Detect which cell encompasses the target text, then output its [x, y] center coordinate. 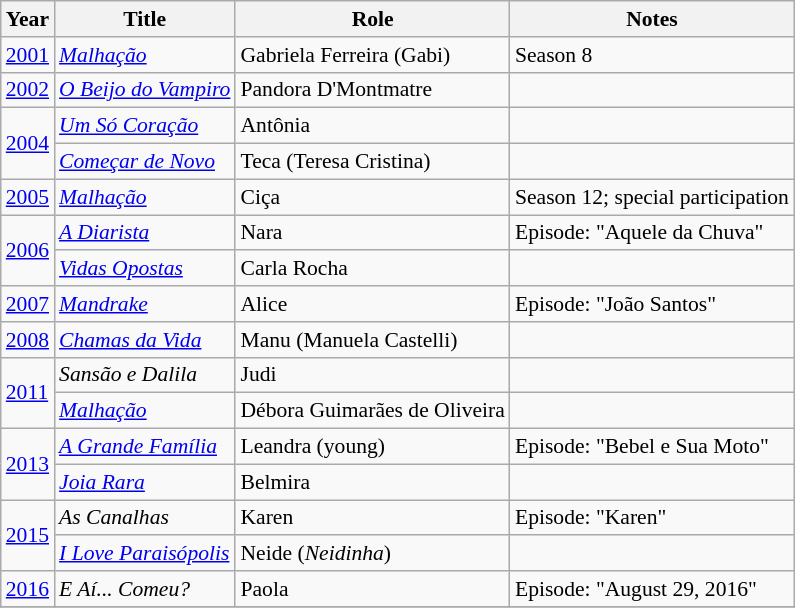
O Beijo do Vampiro [144, 90]
E Aí... Comeu? [144, 589]
Episode: "August 29, 2016" [652, 589]
Mandrake [144, 304]
2001 [28, 55]
Antônia [372, 126]
Year [28, 19]
2004 [28, 144]
Manu (Manuela Castelli) [372, 340]
Carla Rocha [372, 269]
Karen [372, 518]
2007 [28, 304]
A Grande Família [144, 447]
Teca (Teresa Cristina) [372, 162]
Ciça [372, 197]
Um Só Coração [144, 126]
2013 [28, 464]
Role [372, 19]
2006 [28, 250]
Season 12; special participation [652, 197]
Title [144, 19]
Alice [372, 304]
As Canalhas [144, 518]
Débora Guimarães de Oliveira [372, 411]
2011 [28, 392]
Paola [372, 589]
A Diarista [144, 233]
2002 [28, 90]
Judi [372, 375]
2005 [28, 197]
Vidas Opostas [144, 269]
Season 8 [652, 55]
Começar de Novo [144, 162]
Neide (Neidinha) [372, 554]
Belmira [372, 482]
Nara [372, 233]
Gabriela Ferreira (Gabi) [372, 55]
Joia Rara [144, 482]
Episode: "João Santos" [652, 304]
Pandora D'Montmatre [372, 90]
Sansão e Dalila [144, 375]
Notes [652, 19]
Leandra (young) [372, 447]
I Love Paraisópolis [144, 554]
Episode: "Aquele da Chuva" [652, 233]
Chamas da Vida [144, 340]
Episode: "Bebel e Sua Moto" [652, 447]
2015 [28, 536]
Episode: "Karen" [652, 518]
2008 [28, 340]
2016 [28, 589]
